Identify which cell holds the provided text, then report its (x, y) central coordinate. 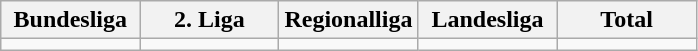
Bundesliga (70, 20)
Landesliga (488, 20)
Regionalliga (348, 20)
2. Liga (210, 20)
Total (626, 20)
